Provide the (X, Y) coordinate of the cell's center where the given text is located.  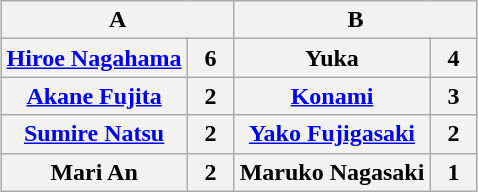
Konami (332, 96)
Maruko Nagasaki (332, 172)
Sumire Natsu (94, 134)
Yako Fujigasaki (332, 134)
6 (210, 58)
4 (454, 58)
1 (454, 172)
B (356, 20)
Mari An (94, 172)
Akane Fujita (94, 96)
Yuka (332, 58)
A (118, 20)
Hiroe Nagahama (94, 58)
3 (454, 96)
